Provide the [X, Y] coordinate of the cell's center where the given text is located.  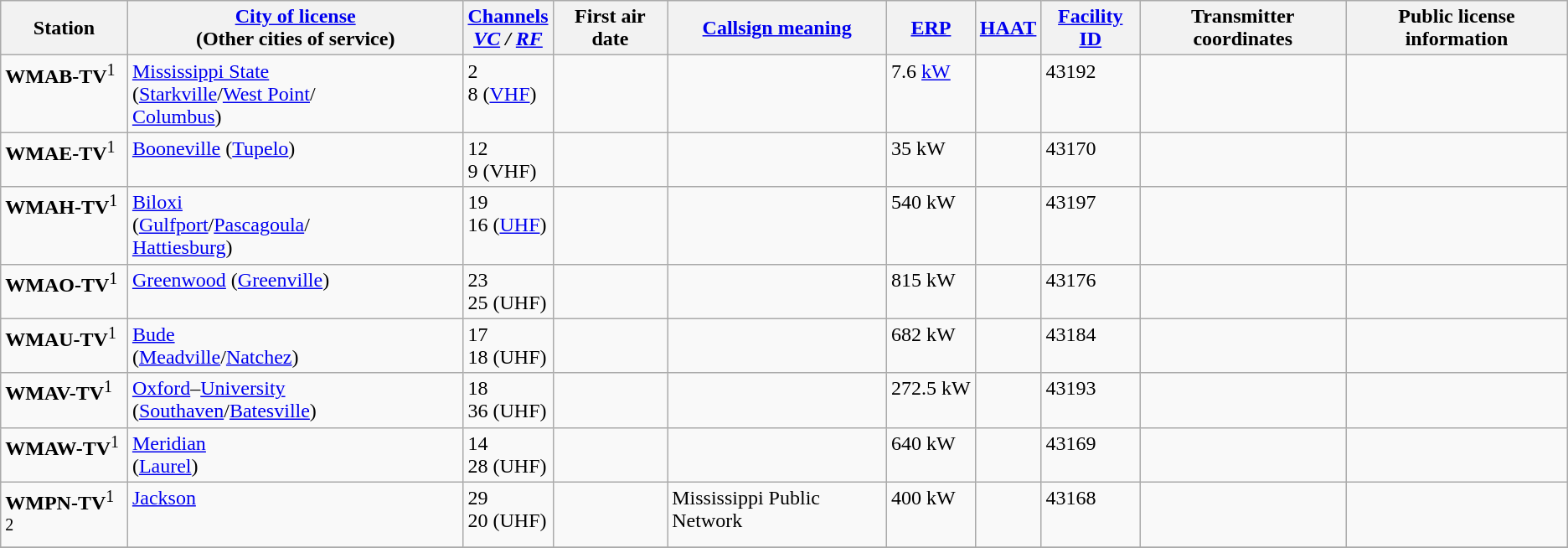
1718 (UHF) [508, 345]
43197 [1091, 225]
2920 (UHF) [508, 514]
1428 (UHF) [508, 454]
2325 (UHF) [508, 292]
43169 [1091, 454]
Greenwood (Greenville) [295, 292]
WMAO-TV1 [64, 292]
Bude(Meadville/Natchez) [295, 345]
Mississippi State(Starkville/West Point/Columbus) [295, 94]
Meridian(Laurel) [295, 454]
ERP [931, 28]
35 kW [931, 159]
43176 [1091, 292]
HAAT [1008, 28]
WMAW-TV1 [64, 454]
43168 [1091, 514]
540 kW [931, 225]
WMPN-TV1 2 [64, 514]
Biloxi(Gulfport/Pascagoula/Hattiesburg) [295, 225]
Oxford–University (Southaven/Batesville) [295, 401]
1916 (UHF) [508, 225]
Station [64, 28]
682 kW [931, 345]
Booneville (Tupelo) [295, 159]
Facility ID [1091, 28]
Jackson [295, 514]
ChannelsVC / RF [508, 28]
Callsign meaning [777, 28]
43184 [1091, 345]
400 kW [931, 514]
Mississippi Public Network [777, 514]
7.6 kW [931, 94]
43192 [1091, 94]
WMAU-TV1 [64, 345]
272.5 kW [931, 401]
WMAE-TV1 [64, 159]
First air date [610, 28]
28 (VHF) [508, 94]
129 (VHF) [508, 159]
Public license information [1457, 28]
815 kW [931, 292]
1836 (UHF) [508, 401]
640 kW [931, 454]
43170 [1091, 159]
Transmitter coordinates [1243, 28]
City of license(Other cities of service) [295, 28]
WMAV-TV1 [64, 401]
WMAB-TV1 [64, 94]
43193 [1091, 401]
WMAH-TV1 [64, 225]
